For the text-containing cell, return its midpoint in (X, Y) coordinate format. 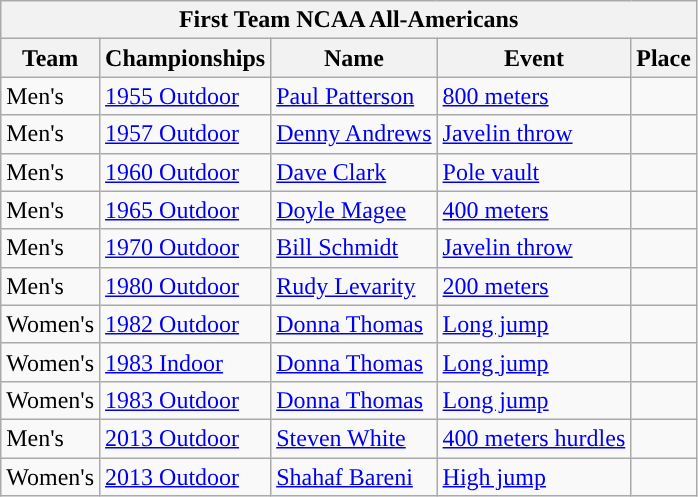
1970 Outdoor (186, 248)
Doyle Magee (354, 210)
1965 Outdoor (186, 210)
Event (534, 58)
Denny Andrews (354, 134)
Steven White (354, 438)
Shahaf Bareni (354, 477)
1980 Outdoor (186, 286)
800 meters (534, 96)
1983 Indoor (186, 362)
Place (664, 58)
Bill Schmidt (354, 248)
1983 Outdoor (186, 400)
Pole vault (534, 172)
High jump (534, 477)
Paul Patterson (354, 96)
1955 Outdoor (186, 96)
Name (354, 58)
200 meters (534, 286)
400 meters (534, 210)
First Team NCAA All-Americans (349, 20)
Dave Clark (354, 172)
1957 Outdoor (186, 134)
1982 Outdoor (186, 324)
1960 Outdoor (186, 172)
Team (50, 58)
400 meters hurdles (534, 438)
Championships (186, 58)
Rudy Levarity (354, 286)
